Extract the (X, Y) coordinate from the center of the cell holding the provided text.  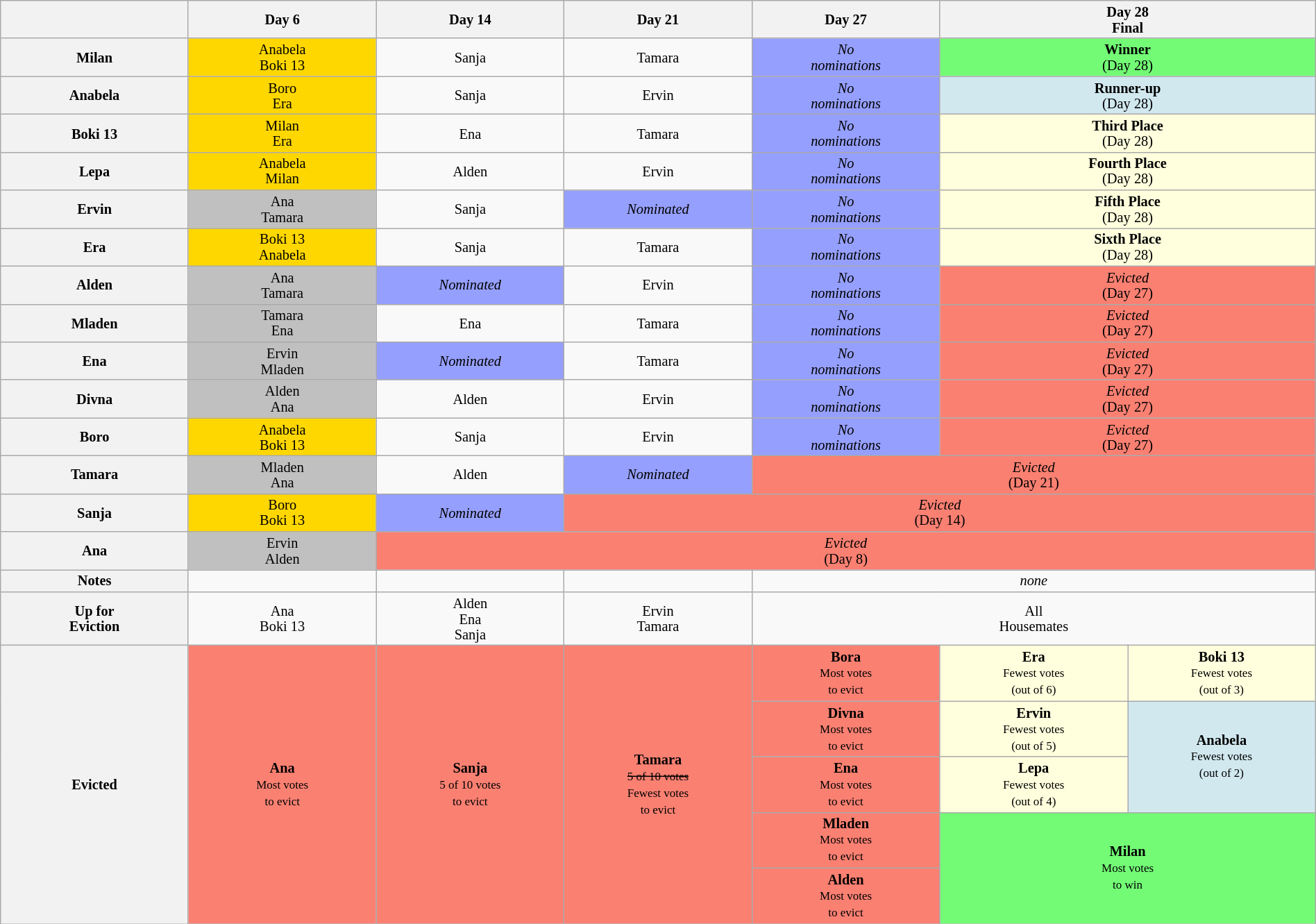
AldenMost votesto evict (845, 896)
Sanja5 of 10 votesto evict (471, 784)
MilanEra (282, 133)
Day 21 (658, 19)
Runner-up(Day 28) (1127, 96)
Boki 13Anabela (282, 247)
Evicted (94, 784)
BoroBoki 13 (282, 512)
Day 28Final (1127, 19)
none (1034, 580)
Evicted(Day 8) (845, 551)
Mladen (94, 324)
EnaMost votesto evict (845, 784)
ErvinFewest votes(out of 5) (1034, 729)
MladenAna (282, 475)
Ana (94, 551)
AldenEnaSanja (471, 618)
Fifth Place(Day 28) (1127, 210)
TamaraEna (282, 324)
Day 6 (282, 19)
ErvinTamara (658, 618)
Boki 13 (94, 133)
Anabela (94, 96)
AldenAna (282, 398)
Notes (94, 580)
Evicted(Day 14) (940, 512)
Boro (94, 437)
AnabelaMilan (282, 171)
Fourth Place(Day 28) (1127, 171)
Third Place(Day 28) (1127, 133)
AnaMost votesto evict (282, 784)
Lepa (94, 171)
Day 27 (845, 19)
EraFewest votes(out of 6) (1034, 673)
AnabelaFewest votes(out of 2) (1222, 757)
Up forEviction (94, 618)
DivnaMost votesto evict (845, 729)
Tamara5 of 10 votesFewest votesto evict (658, 784)
ErvinMladen (282, 361)
Milan (94, 57)
Lepa Fewest votes(out of 4) (1034, 784)
Sixth Place(Day 28) (1127, 247)
BoraMost votesto evict (845, 673)
BoroEra (282, 96)
Winner(Day 28) (1127, 57)
Divna (94, 398)
MilanMost votesto win (1127, 868)
Boki 13Fewest votes(out of 3) (1222, 673)
Evicted(Day 21) (1034, 475)
AllHousemates (1034, 618)
Era (94, 247)
ErvinAlden (282, 551)
Day 14 (471, 19)
AnaBoki 13 (282, 618)
MladenMost votesto evict (845, 840)
